Capture the cell that displays the provided text and extract its [X, Y] central coordinate. 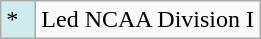
Led NCAA Division I [148, 20]
* [18, 20]
